Provide the [X, Y] coordinate of the cell's center where the given text is located.  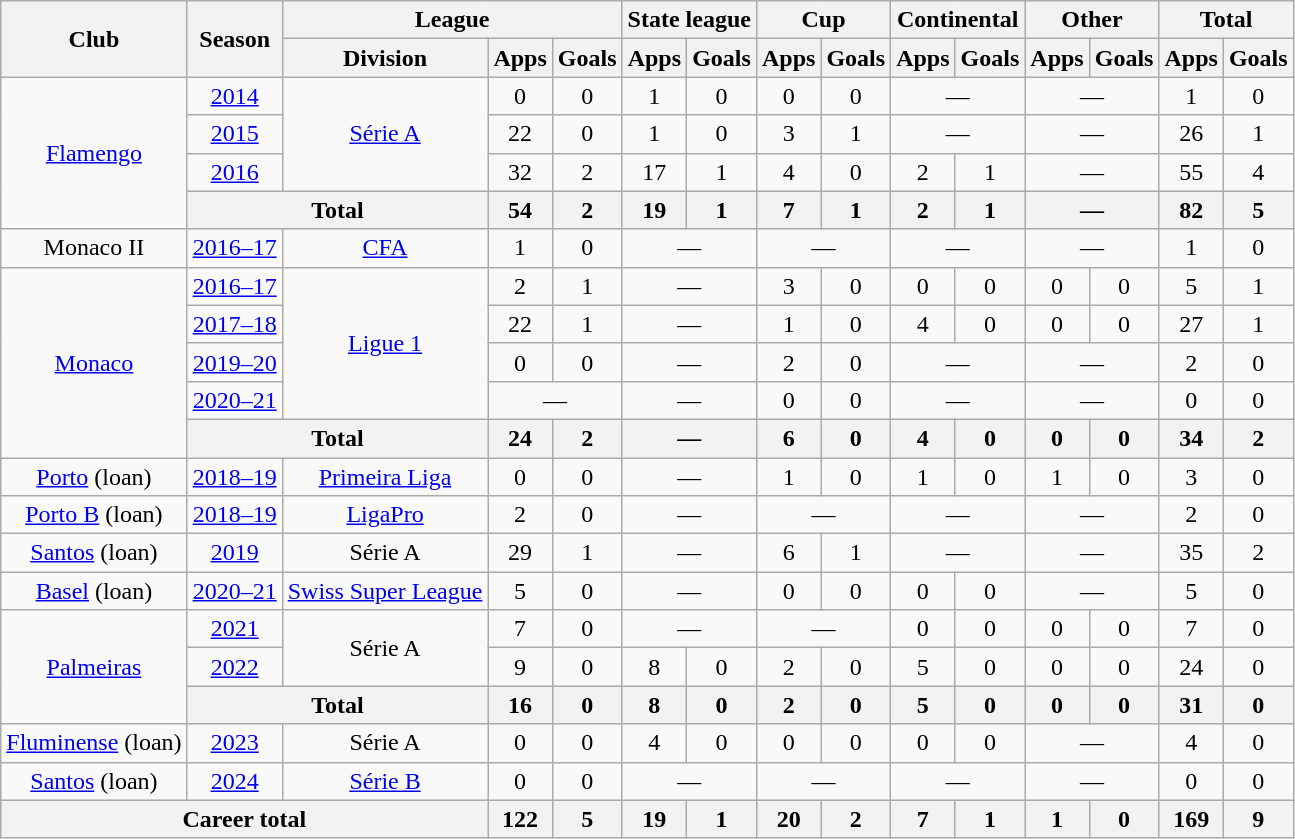
Continental [958, 20]
54 [520, 210]
29 [520, 553]
Career total [244, 819]
Primeira Liga [385, 477]
Ligue 1 [385, 343]
2015 [234, 134]
LigaPro [385, 515]
2019 [234, 553]
State league [689, 20]
Swiss Super League [385, 591]
CFA [385, 248]
Flamengo [94, 153]
Basel (loan) [94, 591]
16 [520, 705]
Porto B (loan) [94, 515]
Cup [823, 20]
82 [1191, 210]
Other [1092, 20]
Season [234, 39]
Série B [385, 781]
17 [654, 172]
Monaco [94, 362]
2021 [234, 629]
Club [94, 39]
35 [1191, 553]
20 [788, 819]
2019–20 [234, 362]
2016 [234, 172]
Division [385, 58]
169 [1191, 819]
Porto (loan) [94, 477]
122 [520, 819]
27 [1191, 324]
2017–18 [234, 324]
Fluminense (loan) [94, 743]
League [452, 20]
2014 [234, 96]
Monaco II [94, 248]
2023 [234, 743]
2022 [234, 667]
2024 [234, 781]
32 [520, 172]
31 [1191, 705]
55 [1191, 172]
34 [1191, 438]
Palmeiras [94, 667]
26 [1191, 134]
